Search for the cell housing the specified text and yield its (X, Y) center coordinate. 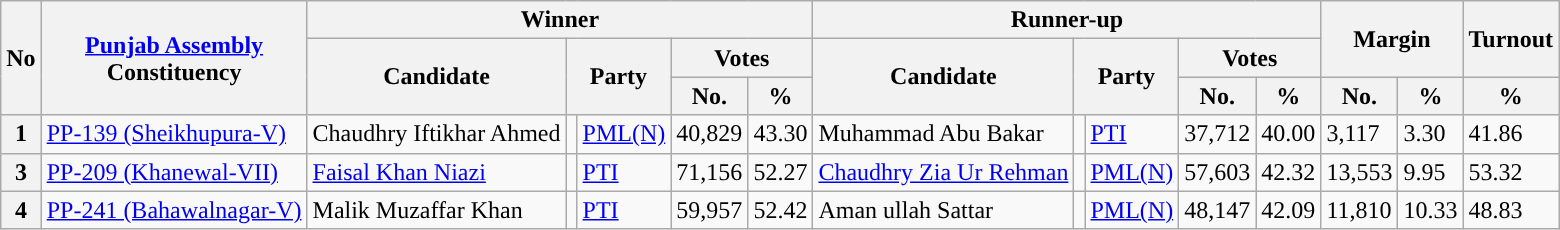
Winner (560, 20)
3,117 (1360, 134)
No (21, 58)
Margin (1392, 39)
37,712 (1218, 134)
Turnout (1511, 39)
Chaudhry Zia Ur Rehman (944, 172)
PP-139 (Sheikhupura-V) (174, 134)
9.95 (1430, 172)
71,156 (710, 172)
42.09 (1288, 210)
Muhammad Abu Bakar (944, 134)
13,553 (1360, 172)
11,810 (1360, 210)
PP-209 (Khanewal-VII) (174, 172)
52.42 (780, 210)
42.32 (1288, 172)
48,147 (1218, 210)
52.27 (780, 172)
53.32 (1511, 172)
59,957 (710, 210)
Faisal Khan Niazi (436, 172)
40.00 (1288, 134)
Punjab AssemblyConstituency (174, 58)
10.33 (1430, 210)
PP-241 (Bahawalnagar-V) (174, 210)
48.83 (1511, 210)
57,603 (1218, 172)
Runner-up (1067, 20)
3.30 (1430, 134)
Aman ullah Sattar (944, 210)
40,829 (710, 134)
4 (21, 210)
1 (21, 134)
Chaudhry Iftikhar Ahmed (436, 134)
3 (21, 172)
Malik Muzaffar Khan (436, 210)
43.30 (780, 134)
41.86 (1511, 134)
